Capture the cell that displays the provided text and extract its [X, Y] central coordinate. 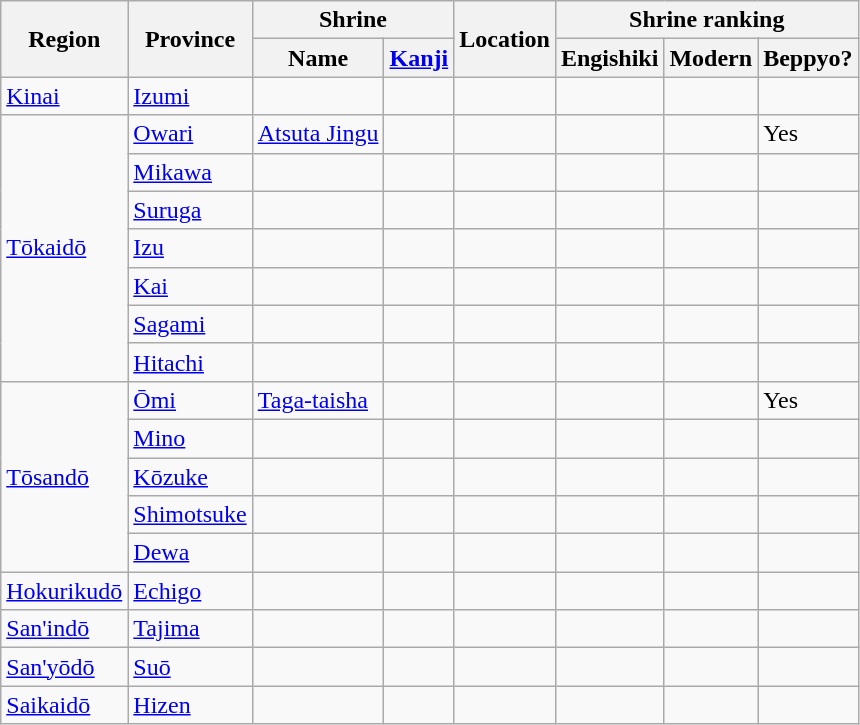
Suruga [190, 210]
Sagami [190, 324]
Tajima [190, 629]
Atsuta Jingu [318, 134]
Beppyo? [808, 58]
Name [318, 58]
Mikawa [190, 172]
Saikaidō [64, 705]
Shrine ranking [706, 20]
Kōzuke [190, 477]
Echigo [190, 591]
Location [505, 39]
Hokurikudō [64, 591]
San'yōdō [64, 667]
Taga-taisha [318, 400]
Hitachi [190, 362]
Kanji [419, 58]
Shrine [352, 20]
Izu [190, 248]
Shimotsuke [190, 515]
Province [190, 39]
Engishiki [609, 58]
Tōkaidō [64, 248]
Dewa [190, 553]
Suō [190, 667]
Ōmi [190, 400]
Kai [190, 286]
Region [64, 39]
Kinai [64, 96]
Modern [711, 58]
San'indō [64, 629]
Owari [190, 134]
Hizen [190, 705]
Tōsandō [64, 476]
Izumi [190, 96]
Mino [190, 438]
